From the cell containing the given text, extract its center point as [x, y] coordinate. 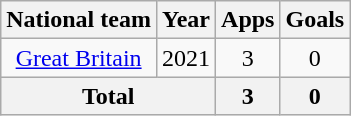
Year [186, 20]
Apps [248, 20]
National team [79, 20]
2021 [186, 58]
Total [108, 96]
Goals [315, 20]
Great Britain [79, 58]
